From the cell containing the given text, extract its center point as [X, Y] coordinate. 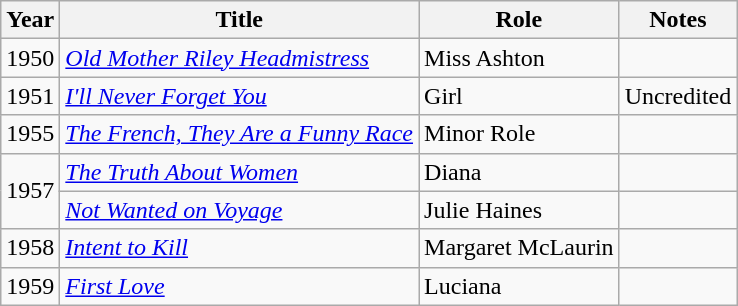
Old Mother Riley Headmistress [240, 58]
Intent to Kill [240, 248]
Julie Haines [520, 210]
Title [240, 20]
1955 [30, 134]
First Love [240, 286]
Role [520, 20]
Margaret McLaurin [520, 248]
1950 [30, 58]
1957 [30, 191]
Year [30, 20]
Uncredited [678, 96]
I'll Never Forget You [240, 96]
1958 [30, 248]
Notes [678, 20]
Diana [520, 172]
Girl [520, 96]
The French, They Are a Funny Race [240, 134]
Minor Role [520, 134]
1959 [30, 286]
Not Wanted on Voyage [240, 210]
Miss Ashton [520, 58]
Luciana [520, 286]
1951 [30, 96]
The Truth About Women [240, 172]
